Extract the [X, Y] coordinate from the center of the cell holding the provided text.  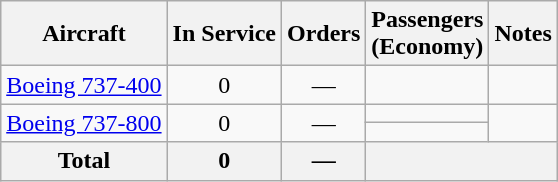
Aircraft [84, 34]
Passengers (Economy) [428, 34]
Orders [323, 34]
Notes [523, 34]
Boeing 737-800 [84, 123]
Total [84, 161]
In Service [224, 34]
Boeing 737-400 [84, 85]
